Identify which cell holds the provided text, then report its (X, Y) central coordinate. 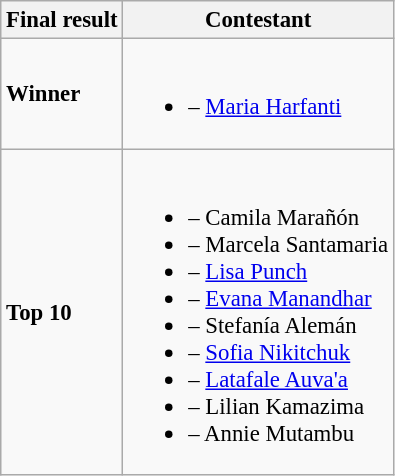
Top 10 (62, 312)
– Maria Harfanti (258, 94)
Contestant (258, 20)
Final result (62, 20)
Winner (62, 94)
